Return the [x, y] coordinate for the center point of the cell that contains the specified text.  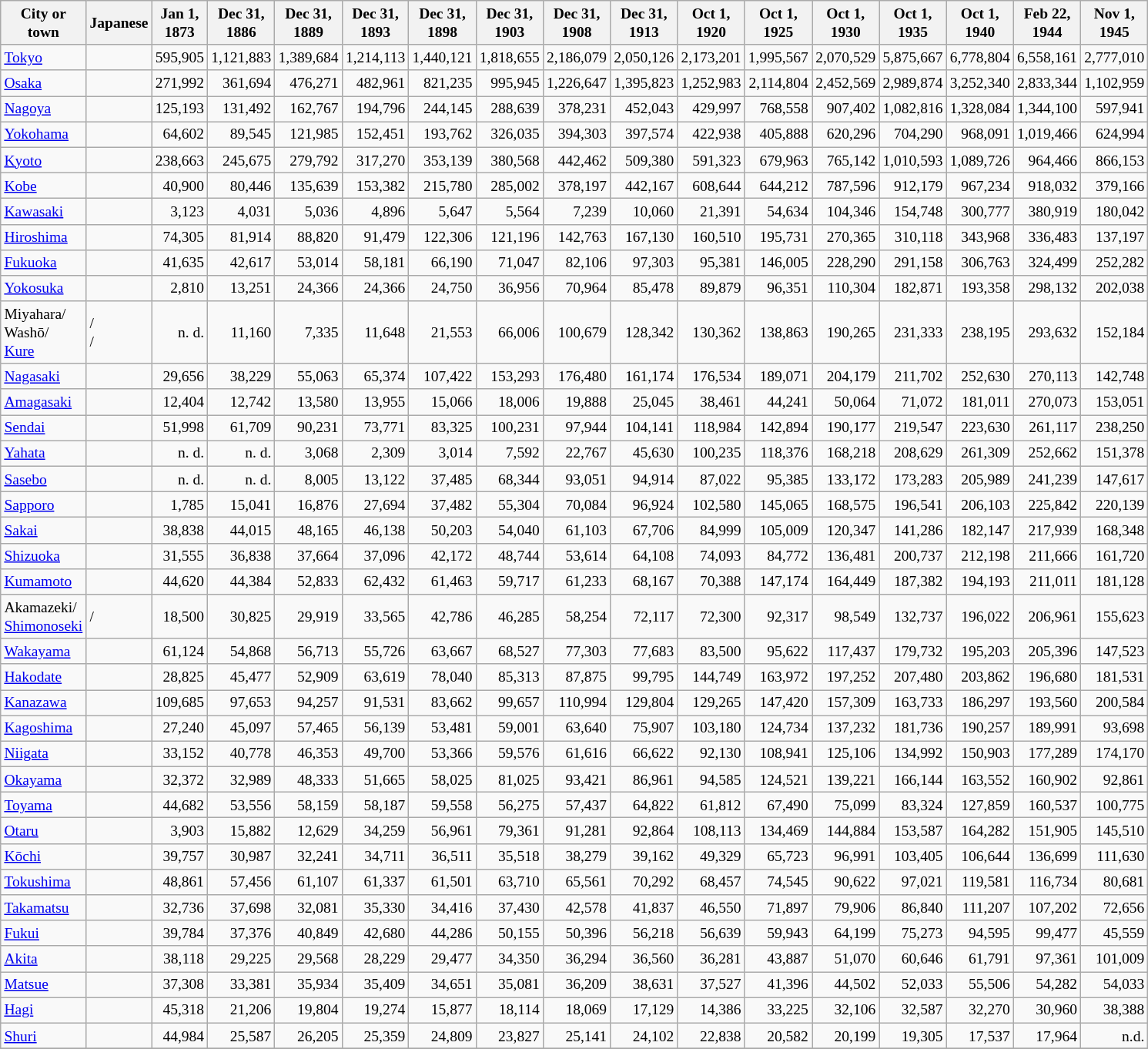
56,713 [308, 652]
41,396 [778, 984]
141,286 [913, 530]
197,252 [845, 676]
132,737 [913, 616]
261,309 [979, 453]
200,584 [1115, 702]
58,254 [576, 616]
97,653 [242, 702]
38,229 [242, 376]
644,212 [778, 185]
57,465 [308, 729]
196,022 [979, 616]
50,064 [845, 402]
298,132 [1047, 288]
101,009 [1115, 958]
44,015 [242, 530]
380,568 [510, 160]
74,093 [711, 556]
36,560 [644, 958]
Yahata [43, 453]
168,575 [845, 505]
79,361 [510, 830]
3,014 [442, 453]
Oct 1,1935 [913, 23]
37,308 [180, 984]
205,396 [1047, 652]
91,531 [376, 702]
1,995,567 [778, 57]
95,381 [711, 262]
130,362 [711, 333]
194,796 [376, 109]
591,323 [711, 160]
32,270 [979, 1010]
89,545 [242, 134]
Dec 31,1898 [442, 23]
44,502 [845, 984]
211,666 [1047, 556]
429,997 [711, 109]
133,172 [845, 479]
67,706 [644, 530]
59,558 [442, 806]
964,466 [1047, 160]
3,252,340 [979, 83]
7,239 [576, 211]
15,877 [442, 1010]
31,555 [180, 556]
238,663 [180, 160]
Tokyo [43, 57]
13,122 [376, 479]
144,884 [845, 830]
32,736 [180, 907]
// [119, 333]
64,199 [845, 933]
134,469 [778, 830]
65,561 [576, 881]
94,257 [308, 702]
193,762 [442, 134]
124,734 [778, 729]
50,203 [442, 530]
100,235 [711, 453]
279,792 [308, 160]
City ortown [43, 23]
225,842 [1047, 505]
2,070,529 [845, 57]
Sapporo [43, 505]
55,506 [979, 984]
177,289 [1047, 753]
64,108 [644, 556]
310,118 [913, 237]
476,271 [308, 83]
2,777,010 [1115, 57]
53,614 [576, 556]
44,384 [242, 581]
42,786 [442, 616]
99,477 [1047, 933]
204,179 [845, 376]
106,644 [979, 856]
205,989 [979, 479]
821,235 [442, 83]
7,592 [510, 453]
1,214,113 [376, 57]
768,558 [778, 109]
18,069 [576, 1010]
147,523 [1115, 652]
37,430 [510, 907]
137,232 [845, 729]
137,197 [1115, 237]
194,193 [979, 581]
Sasebo [43, 479]
110,994 [576, 702]
105,009 [778, 530]
608,644 [711, 185]
90,231 [308, 428]
206,961 [1047, 616]
144,749 [711, 676]
93,051 [576, 479]
1,089,726 [979, 160]
44,620 [180, 581]
32,587 [913, 1010]
16,876 [308, 505]
49,329 [711, 856]
Dec 31,1903 [510, 23]
36,838 [242, 556]
Miyahara/Washō/Kure [43, 333]
142,763 [576, 237]
64,822 [644, 806]
181,736 [913, 729]
25,587 [242, 1035]
160,537 [1047, 806]
228,290 [845, 262]
13,955 [376, 402]
787,596 [845, 185]
72,656 [1115, 907]
36,511 [442, 856]
32,372 [180, 779]
111,207 [979, 907]
18,114 [510, 1010]
91,479 [376, 237]
28,229 [376, 958]
15,882 [242, 830]
19,804 [308, 1010]
161,720 [1115, 556]
2,186,079 [576, 57]
1,328,084 [979, 109]
Nov 1,1945 [1115, 23]
Kobe [43, 185]
87,875 [576, 676]
44,286 [442, 933]
64,602 [180, 134]
27,694 [376, 505]
37,376 [242, 933]
190,177 [845, 428]
94,914 [644, 479]
61,501 [442, 881]
Yokosuka [43, 288]
92,317 [778, 616]
176,534 [711, 376]
Otaru [43, 830]
24,750 [442, 288]
Dec 31,1913 [644, 23]
80,446 [242, 185]
87,022 [711, 479]
Toyama [43, 806]
97,021 [913, 881]
152,184 [1115, 333]
71,047 [510, 262]
1,344,100 [1047, 109]
71,897 [778, 907]
Okayama [43, 779]
5,875,667 [913, 57]
142,748 [1115, 376]
189,071 [778, 376]
78,040 [442, 676]
153,293 [510, 376]
Yokohama [43, 134]
26,205 [308, 1035]
19,274 [376, 1010]
81,025 [510, 779]
116,734 [1047, 881]
111,630 [1115, 856]
620,296 [845, 134]
136,481 [845, 556]
202,038 [1115, 288]
152,451 [376, 134]
95,622 [778, 652]
163,552 [979, 779]
Fukuoka [43, 262]
45,630 [644, 453]
54,282 [1047, 984]
58,187 [376, 806]
153,382 [376, 185]
100,679 [576, 333]
122,306 [442, 237]
35,518 [510, 856]
48,333 [308, 779]
150,903 [979, 753]
163,733 [913, 702]
38,461 [711, 402]
17,964 [1047, 1035]
2,452,569 [845, 83]
3,123 [180, 211]
58,025 [442, 779]
102,580 [711, 505]
83,324 [913, 806]
361,694 [242, 83]
Dec 31,1908 [576, 23]
59,001 [510, 729]
33,381 [242, 984]
35,934 [308, 984]
Kōchi [43, 856]
231,333 [913, 333]
107,202 [1047, 907]
33,225 [778, 1010]
70,388 [711, 581]
1,019,466 [1047, 134]
55,063 [308, 376]
Feb 22,1944 [1047, 23]
107,422 [442, 376]
42,617 [242, 262]
57,456 [242, 881]
93,698 [1115, 729]
Shizuoka [43, 556]
46,138 [376, 530]
108,113 [711, 830]
145,510 [1115, 830]
968,091 [979, 134]
Niigata [43, 753]
11,648 [376, 333]
1,818,655 [510, 57]
36,281 [711, 958]
189,991 [1047, 729]
125,106 [845, 753]
300,777 [979, 211]
59,576 [510, 753]
Takamatsu [43, 907]
326,035 [510, 134]
Akamazeki/Shimonoseki [43, 616]
Wakayama [43, 652]
96,991 [845, 856]
85,478 [644, 288]
53,014 [308, 262]
Osaka [43, 83]
42,578 [576, 907]
52,033 [913, 984]
54,868 [242, 652]
50,155 [510, 933]
200,737 [913, 556]
912,179 [913, 185]
2,050,126 [644, 57]
56,218 [644, 933]
379,166 [1115, 185]
422,938 [711, 134]
136,699 [1047, 856]
34,651 [442, 984]
160,510 [711, 237]
34,350 [510, 958]
61,124 [180, 652]
134,992 [913, 753]
56,275 [510, 806]
38,118 [180, 958]
2,309 [376, 453]
173,283 [913, 479]
100,231 [510, 428]
918,032 [1047, 185]
Oct 1,1920 [711, 23]
65,723 [778, 856]
62,432 [376, 581]
127,859 [979, 806]
306,763 [979, 262]
22,838 [711, 1035]
125,193 [180, 109]
48,744 [510, 556]
353,139 [442, 160]
24,102 [644, 1035]
93,421 [576, 779]
42,680 [376, 933]
252,282 [1115, 262]
Sendai [43, 428]
15,041 [242, 505]
54,040 [510, 530]
215,780 [442, 185]
2,810 [180, 288]
37,664 [308, 556]
167,130 [644, 237]
32,081 [308, 907]
68,344 [510, 479]
1,102,959 [1115, 83]
5,564 [510, 211]
25,359 [376, 1035]
6,778,804 [979, 57]
61,616 [576, 753]
48,861 [180, 881]
Kyoto [43, 160]
Shuri [43, 1035]
86,961 [644, 779]
66,622 [644, 753]
92,864 [644, 830]
33,565 [376, 616]
181,128 [1115, 581]
2,989,874 [913, 83]
285,002 [510, 185]
56,961 [442, 830]
Hakodate [43, 676]
38,838 [180, 530]
29,225 [242, 958]
182,147 [979, 530]
85,313 [510, 676]
66,190 [442, 262]
151,905 [1047, 830]
203,862 [979, 676]
270,365 [845, 237]
18,006 [510, 402]
29,477 [442, 958]
118,376 [778, 453]
37,482 [442, 505]
60,646 [913, 958]
271,992 [180, 83]
14,386 [711, 1010]
1,226,647 [576, 83]
77,683 [644, 652]
66,006 [510, 333]
63,640 [576, 729]
Oct 1,1925 [778, 23]
291,158 [913, 262]
153,051 [1115, 402]
37,485 [442, 479]
89,879 [711, 288]
70,292 [644, 881]
15,066 [442, 402]
108,941 [778, 753]
Amagasaki [43, 402]
80,681 [1115, 881]
2,833,344 [1047, 83]
509,380 [644, 160]
Tokushima [43, 881]
42,172 [442, 556]
164,282 [979, 830]
3,068 [308, 453]
181,531 [1115, 676]
17,537 [979, 1035]
378,231 [576, 109]
270,113 [1047, 376]
40,778 [242, 753]
190,265 [845, 333]
866,153 [1115, 160]
63,710 [510, 881]
452,043 [644, 109]
180,042 [1115, 211]
Dec 31,1893 [376, 23]
1,785 [180, 505]
61,463 [442, 581]
34,711 [376, 856]
45,477 [242, 676]
217,939 [1047, 530]
46,550 [711, 907]
97,361 [1047, 958]
11,160 [242, 333]
117,437 [845, 652]
142,894 [778, 428]
219,547 [913, 428]
83,662 [442, 702]
442,462 [576, 160]
29,656 [180, 376]
54,634 [778, 211]
1,010,593 [913, 160]
164,449 [845, 581]
181,011 [979, 402]
45,318 [180, 1010]
97,944 [576, 428]
83,500 [711, 652]
1,252,983 [711, 83]
12,629 [308, 830]
120,347 [845, 530]
324,499 [1047, 262]
394,303 [576, 134]
129,265 [711, 702]
1,395,823 [644, 83]
244,145 [442, 109]
Kanazawa [43, 702]
35,330 [376, 907]
72,300 [711, 616]
1,389,684 [308, 57]
5,036 [308, 211]
58,181 [376, 262]
94,595 [979, 933]
Oct 1,1930 [845, 23]
245,675 [242, 160]
7,335 [308, 333]
2,173,201 [711, 57]
45,559 [1115, 933]
51,070 [845, 958]
25,045 [644, 402]
98,549 [845, 616]
378,197 [576, 185]
36,294 [576, 958]
38,279 [576, 856]
34,416 [442, 907]
765,142 [845, 160]
61,107 [308, 881]
61,812 [711, 806]
190,257 [979, 729]
995,945 [510, 83]
63,667 [442, 652]
38,388 [1115, 1010]
162,767 [308, 109]
17,129 [644, 1010]
4,031 [242, 211]
211,011 [1047, 581]
51,998 [180, 428]
182,871 [913, 288]
/ [119, 616]
336,483 [1047, 237]
21,553 [442, 333]
28,825 [180, 676]
186,297 [979, 702]
405,888 [778, 134]
4,896 [376, 211]
39,162 [644, 856]
145,065 [778, 505]
397,574 [644, 134]
Kagoshima [43, 729]
91,281 [576, 830]
41,635 [180, 262]
54,033 [1115, 984]
380,919 [1047, 211]
86,840 [913, 907]
103,405 [913, 856]
97,303 [644, 262]
118,984 [711, 428]
39,784 [180, 933]
241,239 [1047, 479]
704,290 [913, 134]
Kawasaki [43, 211]
6,558,161 [1047, 57]
75,099 [845, 806]
206,103 [979, 505]
138,863 [778, 333]
59,717 [510, 581]
63,619 [376, 676]
8,005 [308, 479]
30,960 [1047, 1010]
12,404 [180, 402]
53,366 [442, 753]
13,251 [242, 288]
32,106 [845, 1010]
679,963 [778, 160]
88,820 [308, 237]
29,919 [308, 616]
53,481 [442, 729]
55,304 [510, 505]
52,833 [308, 581]
13,580 [308, 402]
317,270 [376, 160]
44,241 [778, 402]
212,198 [979, 556]
23,827 [510, 1035]
131,492 [242, 109]
Dec 31,1886 [242, 23]
94,585 [711, 779]
103,180 [711, 729]
270,073 [1047, 402]
193,358 [979, 288]
79,906 [845, 907]
109,685 [180, 702]
24,809 [442, 1035]
151,378 [1115, 453]
53,556 [242, 806]
41,837 [644, 907]
10,060 [644, 211]
34,259 [376, 830]
104,141 [644, 428]
52,909 [308, 676]
442,167 [644, 185]
n.d. [1115, 1035]
37,096 [376, 556]
139,221 [845, 779]
35,409 [376, 984]
147,617 [1115, 479]
163,972 [778, 676]
75,273 [913, 933]
121,196 [510, 237]
223,630 [979, 428]
44,682 [180, 806]
Fukui [43, 933]
48,165 [308, 530]
3,903 [180, 830]
70,964 [576, 288]
238,195 [979, 333]
288,639 [510, 109]
32,989 [242, 779]
129,804 [644, 702]
29,568 [308, 958]
119,581 [979, 881]
187,382 [913, 581]
30,987 [242, 856]
21,206 [242, 1010]
196,680 [1047, 676]
155,623 [1115, 616]
196,541 [913, 505]
18,500 [180, 616]
160,902 [1047, 779]
624,994 [1115, 134]
12,742 [242, 402]
1,440,121 [442, 57]
211,702 [913, 376]
68,167 [644, 581]
40,849 [308, 933]
193,560 [1047, 702]
1,082,816 [913, 109]
157,309 [845, 702]
20,582 [778, 1035]
Hagi [43, 1010]
77,303 [576, 652]
38,631 [644, 984]
32,241 [308, 856]
43,887 [778, 958]
Kumamoto [43, 581]
74,305 [180, 237]
37,527 [711, 984]
19,888 [576, 402]
293,632 [1047, 333]
110,304 [845, 288]
252,630 [979, 376]
168,348 [1115, 530]
99,795 [644, 676]
73,771 [376, 428]
Hiroshima [43, 237]
67,490 [778, 806]
195,731 [778, 237]
33,152 [180, 753]
61,103 [576, 530]
146,005 [778, 262]
121,985 [308, 134]
Japanese [119, 23]
50,396 [576, 933]
Jan 1,1873 [180, 23]
90,622 [845, 881]
96,924 [644, 505]
147,174 [778, 581]
37,698 [242, 907]
179,732 [913, 652]
96,351 [778, 288]
99,657 [510, 702]
84,999 [711, 530]
261,117 [1047, 428]
92,861 [1115, 779]
207,480 [913, 676]
166,144 [913, 779]
153,587 [913, 830]
95,385 [778, 479]
100,775 [1115, 806]
61,337 [376, 881]
124,521 [778, 779]
1,121,883 [242, 57]
195,203 [979, 652]
72,117 [644, 616]
161,174 [644, 376]
83,325 [442, 428]
55,726 [376, 652]
482,961 [376, 83]
45,097 [242, 729]
36,956 [510, 288]
220,139 [1115, 505]
135,639 [308, 185]
19,305 [913, 1035]
70,084 [576, 505]
68,527 [510, 652]
252,662 [1047, 453]
Sakai [43, 530]
59,943 [778, 933]
208,629 [913, 453]
343,968 [979, 237]
25,141 [576, 1035]
21,391 [711, 211]
61,709 [242, 428]
61,233 [576, 581]
51,665 [376, 779]
68,457 [711, 881]
20,199 [845, 1035]
154,748 [913, 211]
65,374 [376, 376]
597,941 [1115, 109]
595,905 [180, 57]
81,914 [242, 237]
82,106 [576, 262]
46,285 [510, 616]
5,647 [442, 211]
44,984 [180, 1035]
174,170 [1115, 753]
56,639 [711, 933]
27,240 [180, 729]
Nagoya [43, 109]
35,081 [510, 984]
57,437 [576, 806]
Oct 1,1940 [979, 23]
61,791 [979, 958]
56,139 [376, 729]
128,342 [644, 333]
967,234 [979, 185]
Akita [43, 958]
104,346 [845, 211]
168,218 [845, 453]
2,114,804 [778, 83]
92,130 [711, 753]
49,700 [376, 753]
176,480 [576, 376]
Dec 31,1889 [308, 23]
22,767 [576, 453]
Nagasaki [43, 376]
46,353 [308, 753]
147,420 [778, 702]
238,250 [1115, 428]
30,825 [242, 616]
75,907 [644, 729]
84,772 [778, 556]
58,159 [308, 806]
907,402 [845, 109]
40,900 [180, 185]
Matsue [43, 984]
71,072 [913, 402]
74,545 [778, 881]
36,209 [576, 984]
39,757 [180, 856]
